Search for the cell housing the specified text and yield its (X, Y) center coordinate. 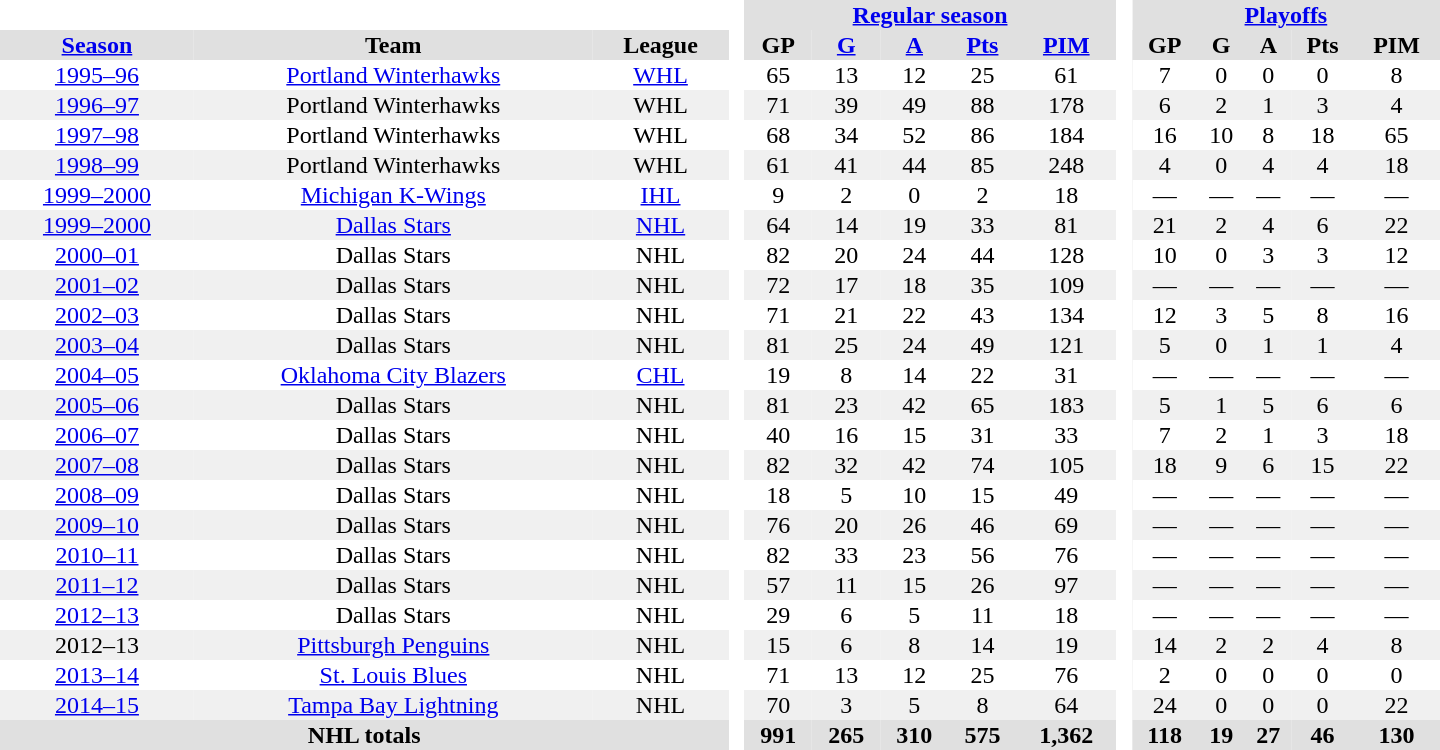
32 (846, 465)
57 (778, 585)
Season (97, 45)
Regular season (930, 15)
2009–10 (97, 525)
85 (982, 165)
1997–98 (97, 135)
40 (778, 435)
86 (982, 135)
128 (1067, 255)
74 (982, 465)
2006–07 (97, 435)
68 (778, 135)
1995–96 (97, 75)
Team (394, 45)
105 (1067, 465)
NHL totals (364, 735)
183 (1067, 405)
CHL (661, 375)
35 (982, 285)
184 (1067, 135)
97 (1067, 585)
Tampa Bay Lightning (394, 705)
56 (982, 555)
2007–08 (97, 465)
17 (846, 285)
39 (846, 105)
Oklahoma City Blazers (394, 375)
2002–03 (97, 315)
1996–97 (97, 105)
43 (982, 315)
IHL (661, 195)
1,362 (1067, 735)
29 (778, 615)
118 (1165, 735)
310 (914, 735)
1998–99 (97, 165)
2004–05 (97, 375)
575 (982, 735)
109 (1067, 285)
991 (778, 735)
2005–06 (97, 405)
2001–02 (97, 285)
248 (1067, 165)
Playoffs (1286, 15)
League (661, 45)
27 (1268, 735)
69 (1067, 525)
Michigan K-Wings (394, 195)
2003–04 (97, 345)
265 (846, 735)
St. Louis Blues (394, 675)
2010–11 (97, 555)
130 (1396, 735)
72 (778, 285)
2000–01 (97, 255)
178 (1067, 105)
41 (846, 165)
2013–14 (97, 675)
70 (778, 705)
Pittsburgh Penguins (394, 645)
52 (914, 135)
134 (1067, 315)
2014–15 (97, 705)
121 (1067, 345)
2011–12 (97, 585)
2008–09 (97, 495)
34 (846, 135)
88 (982, 105)
